Detect which cell encompasses the target text, then output its (X, Y) center coordinate. 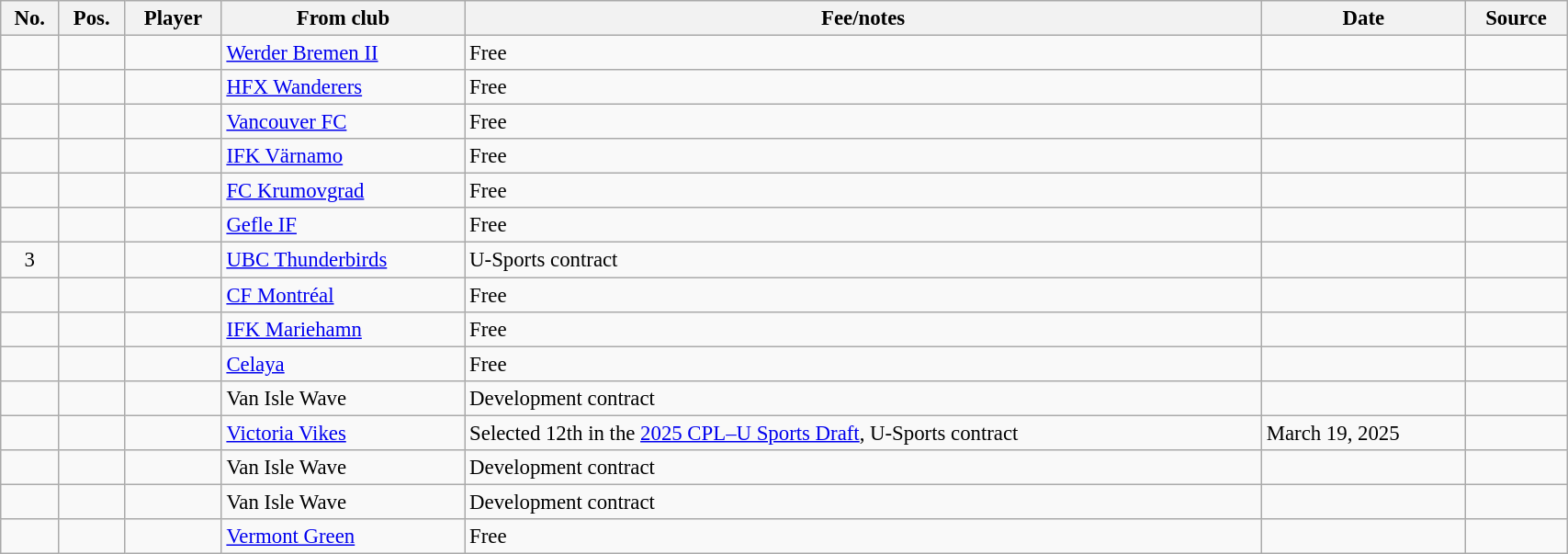
March 19, 2025 (1363, 433)
Celaya (344, 364)
Selected 12th in the 2025 CPL–U Sports Draft, U-Sports contract (863, 433)
Vermont Green (344, 537)
Victoria Vikes (344, 433)
Gefle IF (344, 225)
Source (1516, 18)
Player (173, 18)
UBC Thunderbirds (344, 260)
HFX Wanderers (344, 87)
Pos. (92, 18)
Vancouver FC (344, 122)
Fee/notes (863, 18)
3 (29, 260)
CF Montréal (344, 295)
U-Sports contract (863, 260)
FC Krumovgrad (344, 191)
IFK Värnamo (344, 156)
Date (1363, 18)
No. (29, 18)
Werder Bremen II (344, 53)
From club (344, 18)
IFK Mariehamn (344, 329)
